Return (X, Y) of the center of cell containing provided text 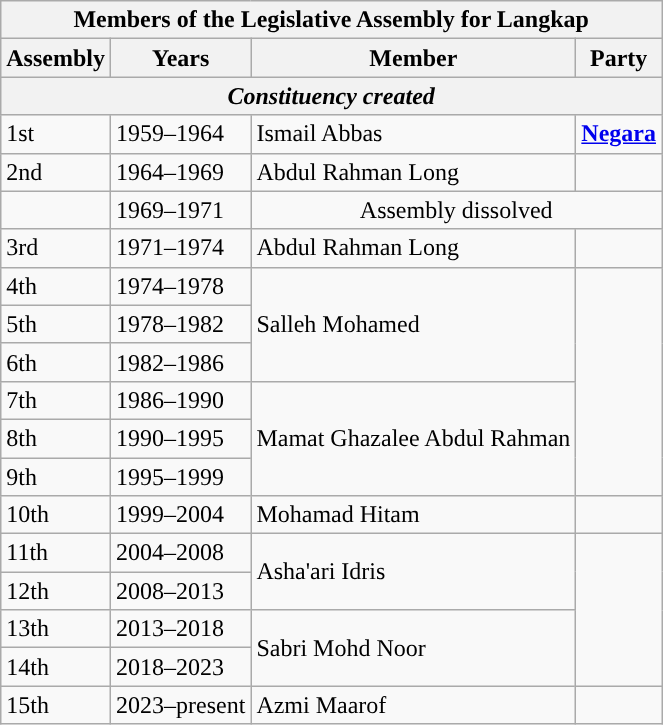
Member (414, 58)
1959–1964 (180, 134)
7th (56, 400)
5th (56, 324)
Years (180, 58)
Asha'ari Idris (414, 572)
14th (56, 667)
Sabri Mohd Noor (414, 648)
4th (56, 286)
2013–2018 (180, 629)
1999–2004 (180, 515)
3rd (56, 248)
1978–1982 (180, 324)
2004–2008 (180, 553)
Party (619, 58)
Assembly (56, 58)
Members of the Legislative Assembly for Langkap (332, 20)
1986–1990 (180, 400)
Mohamad Hitam (414, 515)
Mamat Ghazalee Abdul Rahman (414, 438)
1969–1971 (180, 210)
Negara (619, 134)
1971–1974 (180, 248)
8th (56, 438)
2018–2023 (180, 667)
Ismail Abbas (414, 134)
1974–1978 (180, 286)
1982–1986 (180, 362)
1990–1995 (180, 438)
2023–present (180, 705)
15th (56, 705)
6th (56, 362)
2008–2013 (180, 591)
2nd (56, 172)
13th (56, 629)
Constituency created (332, 96)
12th (56, 591)
Assembly dissolved (456, 210)
10th (56, 515)
Azmi Maarof (414, 705)
9th (56, 477)
Salleh Mohamed (414, 324)
1995–1999 (180, 477)
11th (56, 553)
1964–1969 (180, 172)
1st (56, 134)
